Return the [X, Y] coordinate for the center point of the cell that contains the specified text.  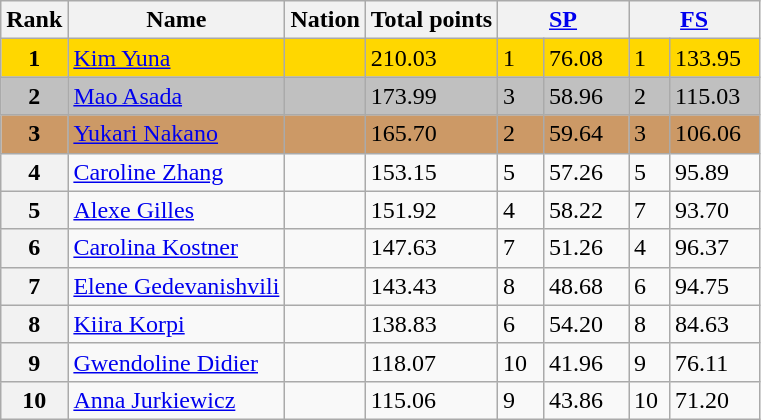
Name [176, 20]
Mao Asada [176, 96]
138.83 [431, 324]
151.92 [431, 210]
Total points [431, 20]
43.86 [586, 400]
153.15 [431, 172]
Kiira Korpi [176, 324]
165.70 [431, 134]
SP [564, 20]
57.26 [586, 172]
76.08 [586, 58]
Elene Gedevanishvili [176, 286]
41.96 [586, 362]
Nation [325, 20]
Yukari Nakano [176, 134]
FS [694, 20]
173.99 [431, 96]
95.89 [715, 172]
Gwendoline Didier [176, 362]
58.96 [586, 96]
84.63 [715, 324]
106.06 [715, 134]
94.75 [715, 286]
58.22 [586, 210]
54.20 [586, 324]
76.11 [715, 362]
Anna Jurkiewicz [176, 400]
147.63 [431, 248]
48.68 [586, 286]
93.70 [715, 210]
96.37 [715, 248]
133.95 [715, 58]
59.64 [586, 134]
115.03 [715, 96]
71.20 [715, 400]
210.03 [431, 58]
Rank [34, 20]
51.26 [586, 248]
115.06 [431, 400]
118.07 [431, 362]
Alexe Gilles [176, 210]
Carolina Kostner [176, 248]
Caroline Zhang [176, 172]
Kim Yuna [176, 58]
143.43 [431, 286]
